Return [X, Y] of the center of cell containing provided text 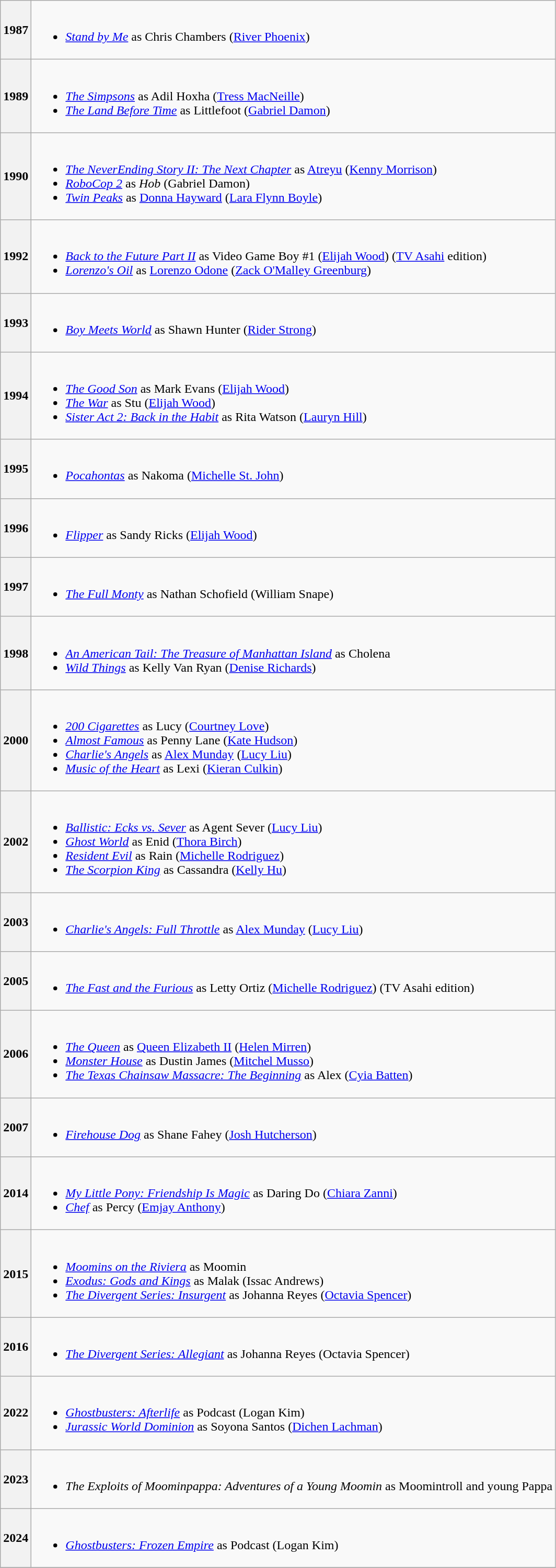
1995 [16, 469]
2007 [16, 1127]
1992 [16, 256]
1996 [16, 528]
Ghostbusters: Frozen Empire as Podcast (Logan Kim) [294, 1538]
Pocahontas as Nakoma (Michelle St. John) [294, 469]
Stand by Me as Chris Chambers (River Phoenix) [294, 30]
1997 [16, 587]
My Little Pony: Friendship Is Magic as Daring Do (Chiara Zanni)Chef as Percy (Emjay Anthony) [294, 1193]
1993 [16, 323]
2003 [16, 921]
The Fast and the Furious as Letty Ortiz (Michelle Rodriguez) (TV Asahi edition) [294, 981]
Firehouse Dog as Shane Fahey (Josh Hutcherson) [294, 1127]
1994 [16, 396]
2024 [16, 1538]
2022 [16, 1413]
2000 [16, 740]
The Full Monty as Nathan Schofield (William Snape) [294, 587]
2002 [16, 841]
1990 [16, 177]
The NeverEnding Story II: The Next Chapter as Atreyu (Kenny Morrison)RoboCop 2 as Hob (Gabriel Damon)Twin Peaks as Donna Hayward (Lara Flynn Boyle) [294, 177]
2014 [16, 1193]
The Divergent Series: Allegiant as Johanna Reyes (Octavia Spencer) [294, 1347]
2015 [16, 1273]
2016 [16, 1347]
Moomins on the Riviera as MoominExodus: Gods and Kings as Malak (Issac Andrews)The Divergent Series: Insurgent as Johanna Reyes (Octavia Spencer) [294, 1273]
1989 [16, 96]
2006 [16, 1054]
Flipper as Sandy Ricks (Elijah Wood) [294, 528]
An American Tail: The Treasure of Manhattan Island as CholenaWild Things as Kelly Van Ryan (Denise Richards) [294, 653]
1987 [16, 30]
Ghostbusters: Afterlife as Podcast (Logan Kim)Jurassic World Dominion as Soyona Santos (Dichen Lachman) [294, 1413]
Boy Meets World as Shawn Hunter (Rider Strong) [294, 323]
Back to the Future Part II as Video Game Boy #1 (Elijah Wood) (TV Asahi edition)Lorenzo's Oil as Lorenzo Odone (Zack O'Malley Greenburg) [294, 256]
2023 [16, 1479]
The Good Son as Mark Evans (Elijah Wood)The War as Stu (Elijah Wood)Sister Act 2: Back in the Habit as Rita Watson (Lauryn Hill) [294, 396]
The Simpsons as Adil Hoxha (Tress MacNeille)The Land Before Time as Littlefoot (Gabriel Damon) [294, 96]
1998 [16, 653]
The Exploits of Moominpappa: Adventures of a Young Moomin as Moomintroll and young Pappa [294, 1479]
Charlie's Angels: Full Throttle as Alex Munday (Lucy Liu) [294, 921]
2005 [16, 981]
